Scan for the cell matching the given text and deliver its [X, Y] coordinate at center. 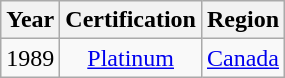
1989 [30, 58]
Canada [242, 58]
Platinum [131, 58]
Region [242, 20]
Certification [131, 20]
Year [30, 20]
